Extract the [x, y] coordinate from the center of the cell holding the provided text.  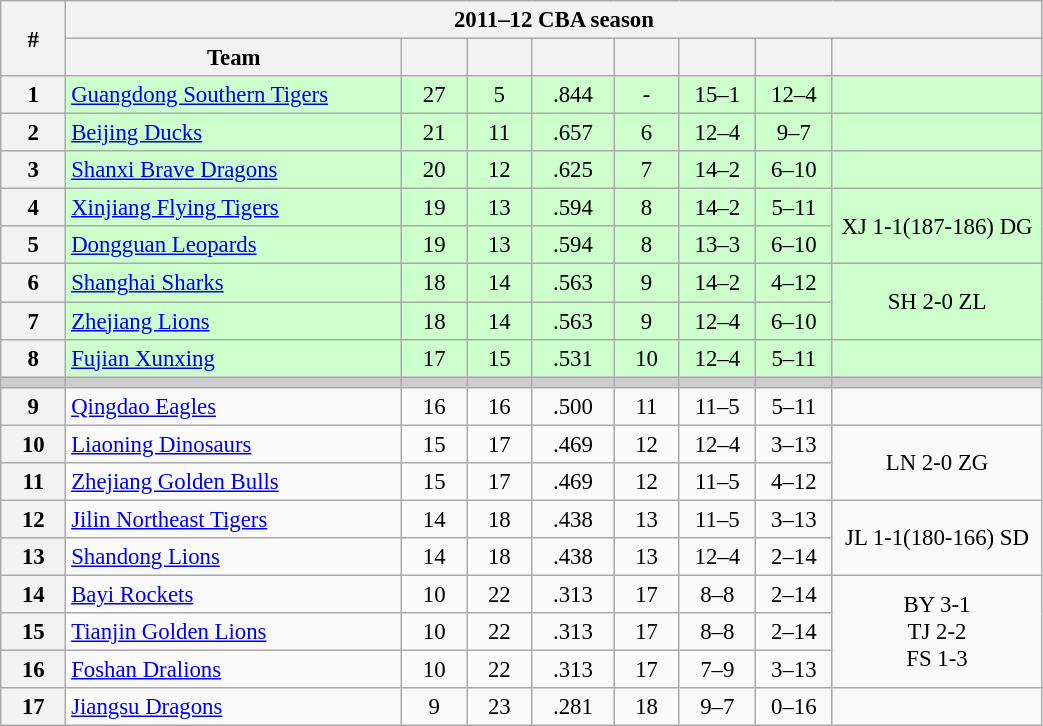
20 [434, 170]
7–9 [717, 670]
Dongguan Leopards [234, 245]
Qingdao Eagles [234, 406]
Fujian Xunxing [234, 358]
Shanxi Brave Dragons [234, 170]
15–1 [717, 95]
Xinjiang Flying Tigers [234, 208]
# [34, 38]
JL 1-1(180-166) SD [937, 538]
BY 3-1TJ 2-2FS 1-3 [937, 632]
Beijing Ducks [234, 133]
23 [500, 707]
Shanghai Sharks [234, 283]
27 [434, 95]
Foshan Dralions [234, 670]
Bayi Rockets [234, 594]
Zhejiang Golden Bulls [234, 482]
2011–12 CBA season [554, 20]
XJ 1-1(187-186) DG [937, 226]
0–16 [794, 707]
3 [34, 170]
21 [434, 133]
4 [34, 208]
13–3 [717, 245]
.500 [573, 406]
LN 2-0 ZG [937, 462]
.625 [573, 170]
1 [34, 95]
Tianjin Golden Lions [234, 632]
Guangdong Southern Tigers [234, 95]
Shandong Lions [234, 557]
2 [34, 133]
.281 [573, 707]
- [646, 95]
.844 [573, 95]
Zhejiang Lions [234, 321]
Jiangsu Dragons [234, 707]
Jilin Northeast Tigers [234, 519]
Team [234, 58]
Liaoning Dinosaurs [234, 444]
SH 2-0 ZL [937, 302]
.657 [573, 133]
.531 [573, 358]
